Find where the given text appears and provide that cell's center as (x, y) coordinate. 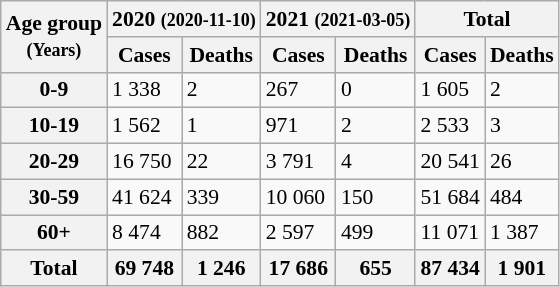
11 071 (450, 233)
69 748 (144, 269)
0-9 (54, 90)
87 434 (450, 269)
2021 (2021-03-05) (338, 19)
150 (376, 197)
8 474 (144, 233)
655 (376, 269)
60+ (54, 233)
4 (376, 162)
17 686 (298, 269)
1 338 (144, 90)
971 (298, 126)
26 (522, 162)
1 605 (450, 90)
20 541 (450, 162)
267 (298, 90)
41 624 (144, 197)
339 (222, 197)
2 597 (298, 233)
16 750 (144, 162)
1 562 (144, 126)
484 (522, 197)
499 (376, 233)
51 684 (450, 197)
20-29 (54, 162)
3 791 (298, 162)
882 (222, 233)
3 (522, 126)
Age group(Years) (54, 36)
1 387 (522, 233)
1 901 (522, 269)
10-19 (54, 126)
2020 (2020-11-10) (184, 19)
1 246 (222, 269)
22 (222, 162)
2 533 (450, 126)
30-59 (54, 197)
10 060 (298, 197)
1 (222, 126)
0 (376, 90)
